Capture the cell that displays the provided text and extract its [X, Y] central coordinate. 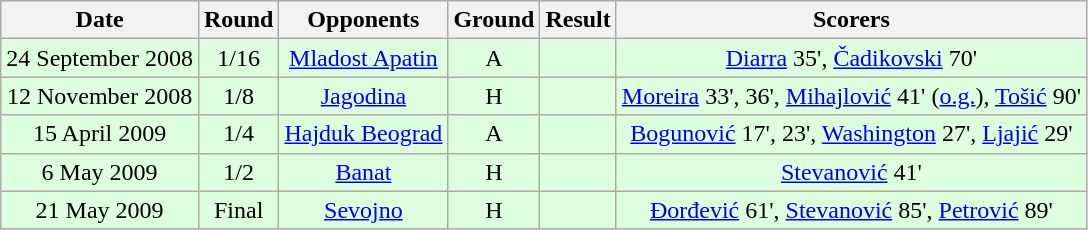
12 November 2008 [100, 96]
Diarra 35', Čadikovski 70' [851, 58]
Moreira 33', 36', Mihajlović 41' (o.g.), Tošić 90' [851, 96]
1/4 [238, 134]
Stevanović 41' [851, 172]
Scorers [851, 20]
Opponents [364, 20]
Sevojno [364, 210]
Jagodina [364, 96]
Bogunović 17', 23', Washington 27', Ljajić 29' [851, 134]
24 September 2008 [100, 58]
Date [100, 20]
15 April 2009 [100, 134]
Hajduk Beograd [364, 134]
Đorđević 61', Stevanović 85', Petrović 89' [851, 210]
Ground [494, 20]
Round [238, 20]
Mladost Apatin [364, 58]
1/16 [238, 58]
Final [238, 210]
1/2 [238, 172]
6 May 2009 [100, 172]
1/8 [238, 96]
Banat [364, 172]
Result [578, 20]
21 May 2009 [100, 210]
